Detect which cell encompasses the target text, then output its [X, Y] center coordinate. 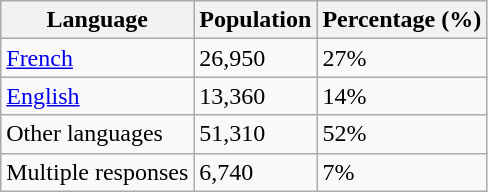
13,360 [256, 96]
52% [402, 134]
Percentage (%) [402, 20]
6,740 [256, 172]
French [98, 58]
Other languages [98, 134]
14% [402, 96]
51,310 [256, 134]
Language [98, 20]
Population [256, 20]
English [98, 96]
7% [402, 172]
26,950 [256, 58]
27% [402, 58]
Multiple responses [98, 172]
